Search for the cell housing the specified text and yield its (x, y) center coordinate. 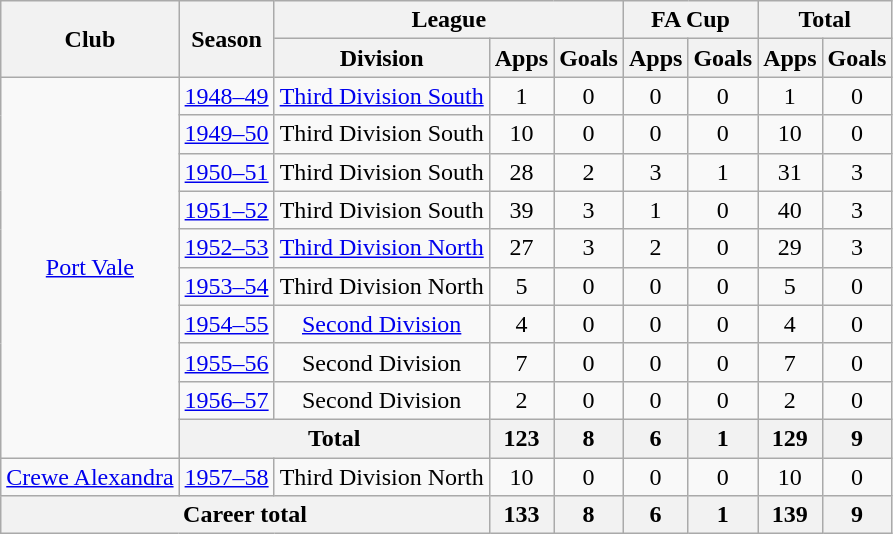
Port Vale (90, 268)
League (448, 20)
Club (90, 39)
139 (790, 515)
FA Cup (690, 20)
29 (790, 248)
Career total (245, 515)
Season (226, 39)
28 (521, 172)
1956–57 (226, 400)
1953–54 (226, 286)
129 (790, 438)
27 (521, 248)
1952–53 (226, 248)
Crewe Alexandra (90, 477)
1957–58 (226, 477)
Division (382, 58)
1955–56 (226, 362)
1949–50 (226, 134)
133 (521, 515)
1950–51 (226, 172)
40 (790, 210)
1954–55 (226, 324)
123 (521, 438)
31 (790, 172)
1951–52 (226, 210)
39 (521, 210)
1948–49 (226, 96)
